Return the (X, Y) coordinate for the center point of the cell that contains the specified text.  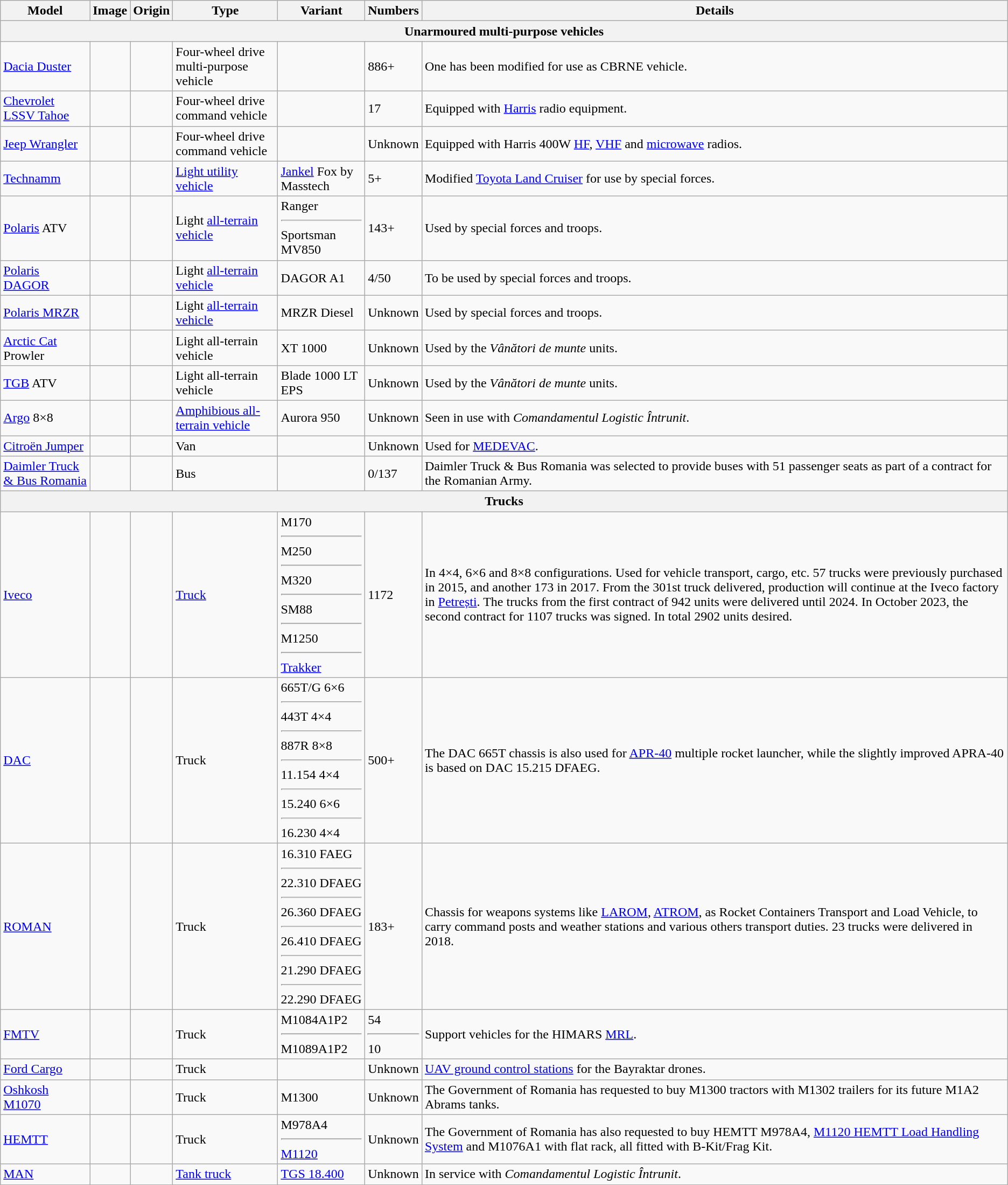
183+ (394, 926)
Citroën Jumper (45, 445)
Equipped with Harris radio equipment. (715, 109)
143+ (394, 228)
FMTV (45, 1034)
Model (45, 11)
ROMAN (45, 926)
0/137 (394, 474)
TGB ATV (45, 382)
5410 (394, 1034)
Light utility vehicle (225, 179)
Trucks (504, 501)
Polaris ATV (45, 228)
Unarmoured multi-purpose vehicles (504, 31)
500+ (394, 761)
One has been modified for use as CBRNE vehicle. (715, 66)
To be used by special forces and troops. (715, 278)
Used for MEDEVAC. (715, 445)
Polaris MRZR (45, 312)
Bus (225, 474)
Amphibious all-terrain vehicle (225, 418)
Arctic Cat Prowler (45, 348)
Seen in use with Comandamentul Logistic Întrunit. (715, 418)
M1084A1P2M1089A1P2 (321, 1034)
Type (225, 11)
Aurora 950 (321, 418)
Iveco (45, 595)
Jeep Wrangler (45, 143)
Variant (321, 11)
The DAC 665T chassis is also used for APR-40 multiple rocket launcher, while the slightly improved APRA-40 is based on DAC 15.215 DFAEG. (715, 761)
UAV ground control stations for the Bayraktar drones. (715, 1069)
Blade 1000 LT EPS (321, 382)
In service with Comandamentul Logistic Întrunit. (715, 1174)
17 (394, 109)
Jankel Fox by Masstech (321, 179)
Daimler Truck & Bus Romania was selected to provide buses with 51 passenger seats as part of a contract for the Romanian Army. (715, 474)
Argo 8×8 (45, 418)
XT 1000 (321, 348)
Daimler Truck & Bus Romania (45, 474)
M1300 (321, 1097)
886+ (394, 66)
Details (715, 11)
Numbers (394, 11)
Van (225, 445)
5+ (394, 179)
TGS 18.400 (321, 1174)
RangerSportsman MV850 (321, 228)
Four-wheel drive multi-purpose vehicle (225, 66)
M170M250M320SM88M1250Trakker (321, 595)
MRZR Diesel (321, 312)
Support vehicles for the HIMARS MRL. (715, 1034)
Origin (152, 11)
Tank truck (225, 1174)
MAN (45, 1174)
665T/G 6×6443T 4×4887R 8×811.154 4×415.240 6×616.230 4×4 (321, 761)
HEMTT (45, 1139)
Chevrolet LSSV Tahoe (45, 109)
1172 (394, 595)
M978A4M1120 (321, 1139)
4/50 (394, 278)
16.310 FAEG22.310 DFAEG26.360 DFAEG26.410 DFAEG21.290 DFAEG22.290 DFAEG (321, 926)
DAC (45, 761)
Oshkosh M1070 (45, 1097)
DAGOR A1 (321, 278)
Image (110, 11)
Technamm (45, 179)
Modified Toyota Land Cruiser for use by special forces. (715, 179)
Polaris DAGOR (45, 278)
The Government of Romania has requested to buy M1300 tractors with M1302 trailers for its future M1A2 Abrams tanks. (715, 1097)
Equipped with Harris 400W HF, VHF and microwave radios. (715, 143)
Dacia Duster (45, 66)
Ford Cargo (45, 1069)
